Return (x, y) of the center of cell containing provided text 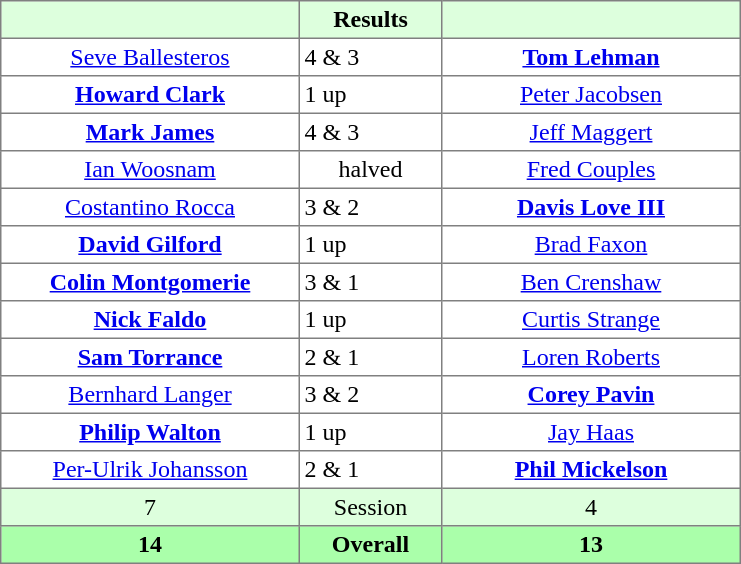
13 (591, 545)
Sam Torrance (150, 357)
Costantino Rocca (150, 207)
Session (370, 507)
4 (591, 507)
Results (370, 20)
Jeff Maggert (591, 132)
halved (370, 170)
Ben Crenshaw (591, 282)
Curtis Strange (591, 320)
Ian Woosnam (150, 170)
Howard Clark (150, 95)
Tom Lehman (591, 57)
David Gilford (150, 245)
Brad Faxon (591, 245)
Philip Walton (150, 432)
Peter Jacobsen (591, 95)
3 & 1 (370, 282)
Loren Roberts (591, 357)
Per-Ulrik Johansson (150, 470)
Phil Mickelson (591, 470)
7 (150, 507)
Overall (370, 545)
Corey Pavin (591, 395)
14 (150, 545)
Bernhard Langer (150, 395)
Nick Faldo (150, 320)
Davis Love III (591, 207)
Seve Ballesteros (150, 57)
Colin Montgomerie (150, 282)
Mark James (150, 132)
Jay Haas (591, 432)
Fred Couples (591, 170)
